Output the (X, Y) coordinate of the center of the cell containing the given text.  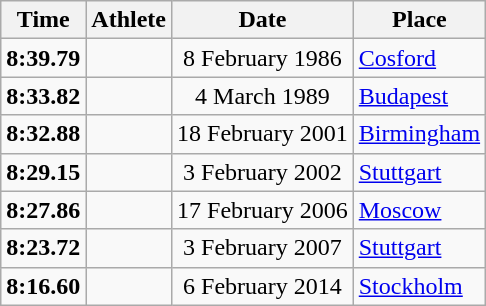
Place (419, 20)
8:16.60 (44, 286)
Time (44, 20)
8:27.86 (44, 210)
8 February 1986 (263, 58)
8:23.72 (44, 248)
8:39.79 (44, 58)
8:32.88 (44, 134)
Birmingham (419, 134)
3 February 2002 (263, 172)
17 February 2006 (263, 210)
Moscow (419, 210)
Budapest (419, 96)
3 February 2007 (263, 248)
Date (263, 20)
Cosford (419, 58)
Stockholm (419, 286)
8:33.82 (44, 96)
4 March 1989 (263, 96)
8:29.15 (44, 172)
6 February 2014 (263, 286)
Athlete (129, 20)
18 February 2001 (263, 134)
